Search for the cell housing the specified text and yield its [X, Y] center coordinate. 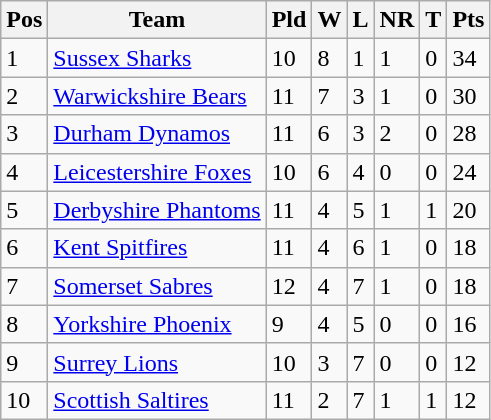
Surrey Lions [157, 362]
24 [468, 172]
NR [397, 20]
Durham Dynamos [157, 134]
L [360, 20]
34 [468, 58]
28 [468, 134]
30 [468, 96]
20 [468, 210]
Leicestershire Foxes [157, 172]
Yorkshire Phoenix [157, 324]
Pld [289, 20]
Pos [24, 20]
Kent Spitfires [157, 248]
Warwickshire Bears [157, 96]
Scottish Saltires [157, 400]
Sussex Sharks [157, 58]
Team [157, 20]
Somerset Sabres [157, 286]
Pts [468, 20]
T [434, 20]
16 [468, 324]
Derbyshire Phantoms [157, 210]
W [330, 20]
